Search for the cell housing the specified text and yield its (x, y) center coordinate. 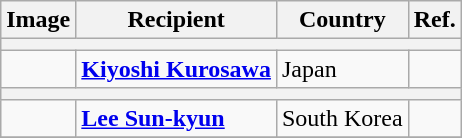
South Korea (342, 118)
Recipient (176, 20)
Country (342, 20)
Ref. (434, 20)
Japan (342, 69)
Lee Sun-kyun (176, 118)
Image (38, 20)
Kiyoshi Kurosawa (176, 69)
